For the text-containing cell, return its midpoint in [x, y] coordinate format. 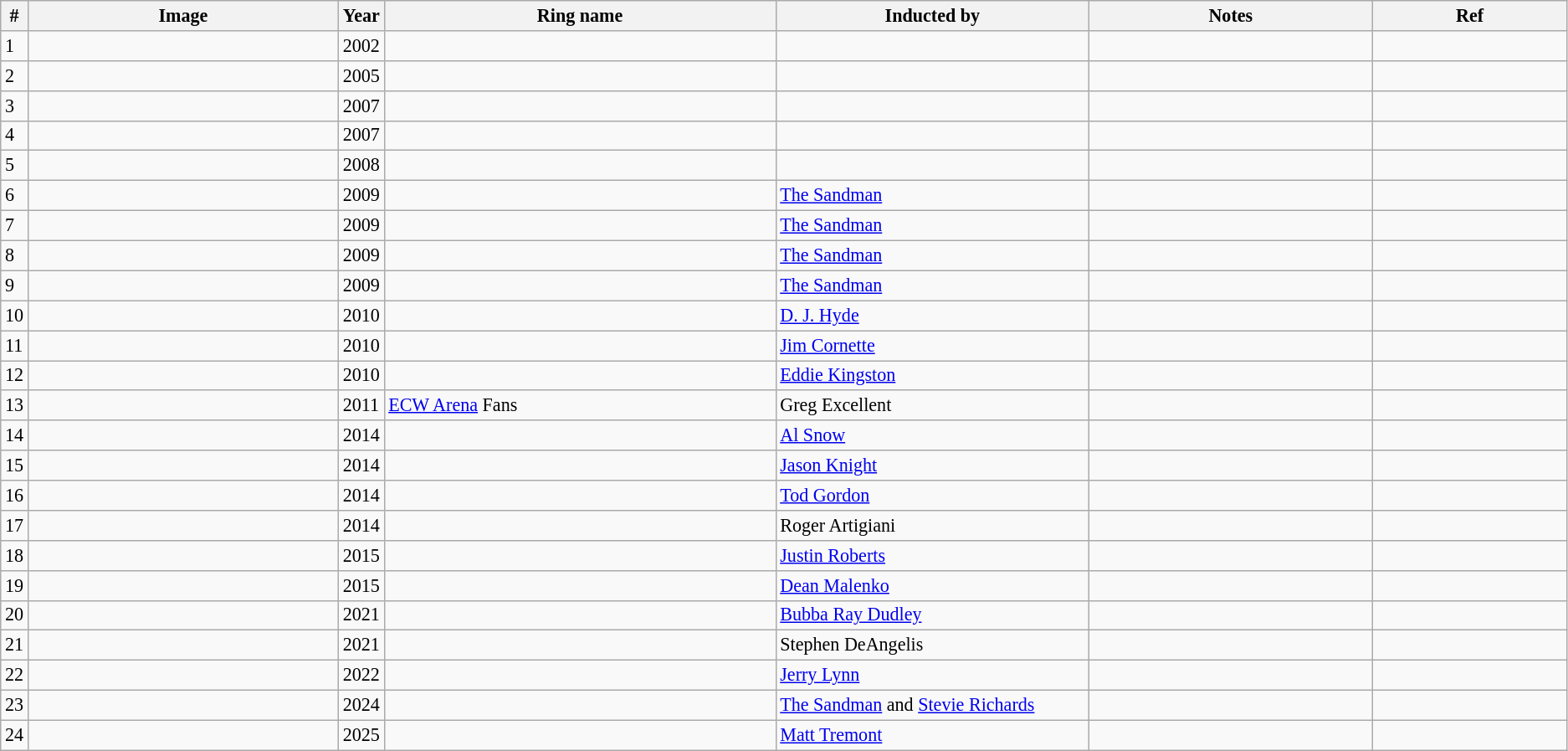
2005 [361, 75]
19 [14, 585]
20 [14, 615]
2008 [361, 166]
7 [14, 225]
15 [14, 466]
8 [14, 255]
4 [14, 136]
3 [14, 105]
Matt Tremont [932, 735]
13 [14, 405]
9 [14, 285]
24 [14, 735]
Stephen DeAngelis [932, 646]
Notes [1231, 15]
Jerry Lynn [932, 675]
11 [14, 345]
2024 [361, 705]
Year [361, 15]
17 [14, 525]
18 [14, 555]
2002 [361, 45]
Inducted by [932, 15]
Justin Roberts [932, 555]
23 [14, 705]
The Sandman and Stevie Richards [932, 705]
Ref [1469, 15]
1 [14, 45]
2 [14, 75]
D. J. Hyde [932, 316]
Al Snow [932, 435]
10 [14, 316]
6 [14, 195]
Jason Knight [932, 466]
Dean Malenko [932, 585]
# [14, 15]
22 [14, 675]
12 [14, 375]
Tod Gordon [932, 495]
21 [14, 646]
Greg Excellent [932, 405]
16 [14, 495]
Ring name [580, 15]
2011 [361, 405]
14 [14, 435]
5 [14, 166]
Bubba Ray Dudley [932, 615]
Jim Cornette [932, 345]
Eddie Kingston [932, 375]
2022 [361, 675]
Image [182, 15]
Roger Artigiani [932, 525]
2025 [361, 735]
ECW Arena Fans [580, 405]
